Identify which cell holds the provided text, then report its [X, Y] central coordinate. 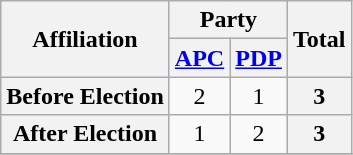
PDP [259, 58]
APC [199, 58]
Party [228, 20]
Affiliation [86, 39]
Total [319, 39]
After Election [86, 134]
Before Election [86, 96]
